Pinpoint the cell where the given text exists, returning its [X, Y] midpoint coordinate. 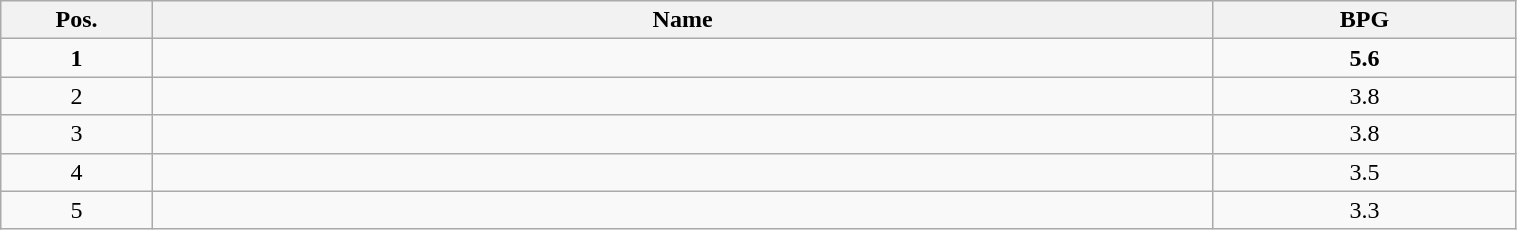
3.5 [1364, 172]
3 [77, 134]
Name [682, 20]
5 [77, 210]
1 [77, 58]
3.3 [1364, 210]
5.6 [1364, 58]
2 [77, 96]
Pos. [77, 20]
4 [77, 172]
BPG [1364, 20]
